Determine the (X, Y) coordinate at the center of the cell enclosing the given text.  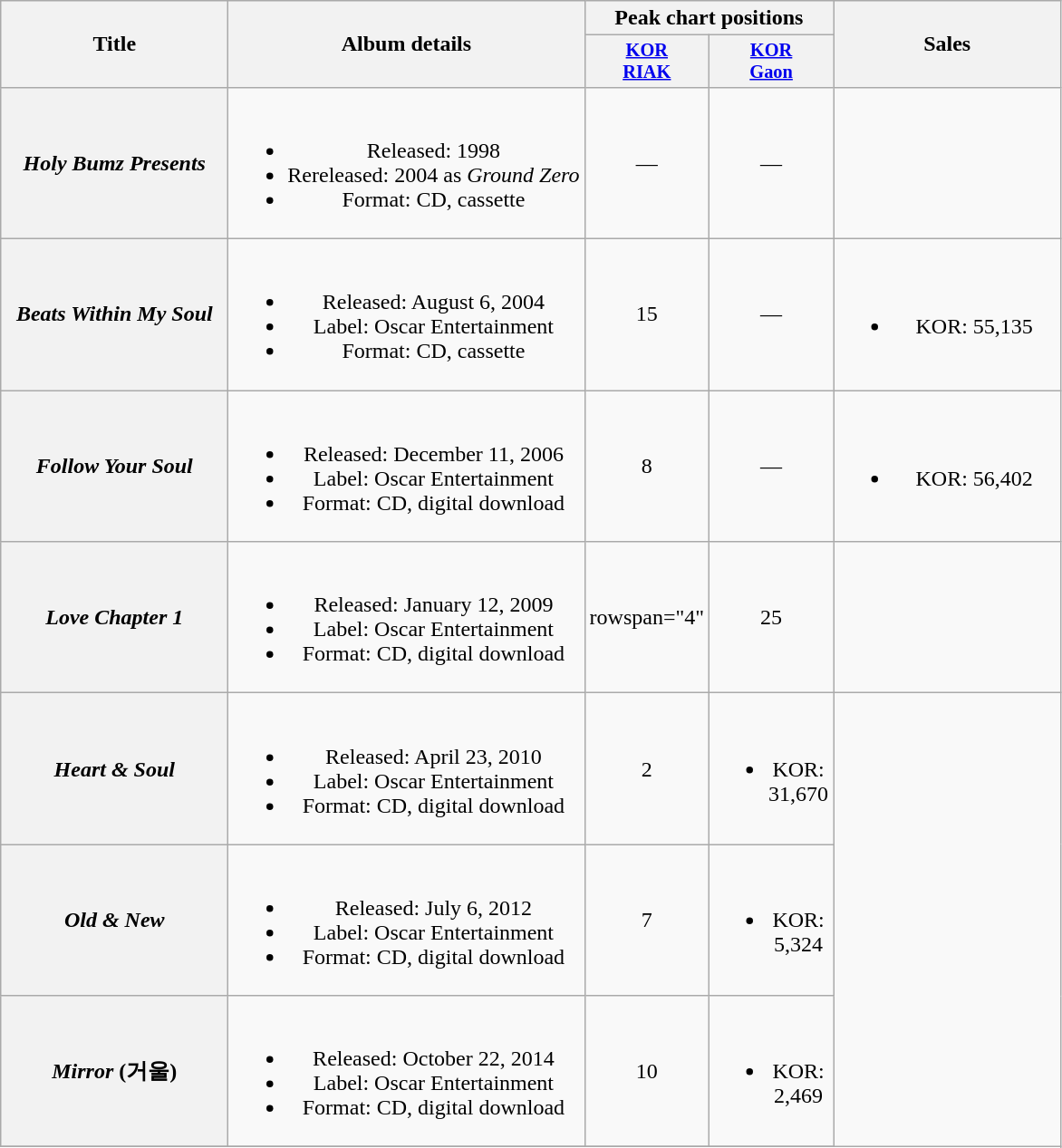
Peak chart positions (709, 18)
8 (647, 466)
25 (772, 618)
Love Chapter 1 (114, 618)
KOR: 56,402 (948, 466)
Sales (948, 44)
Beats Within My Soul (114, 315)
KOR: 31,670 (772, 768)
Mirror (거울) (114, 1071)
Released: October 22, 2014Label: Oscar EntertainmentFormat: CD, digital download (406, 1071)
Title (114, 44)
7 (647, 921)
KOR: 5,324 (772, 921)
Holy Bumz Presents (114, 163)
Released: December 11, 2006Label: Oscar EntertainmentFormat: CD, digital download (406, 466)
Heart & Soul (114, 768)
10 (647, 1071)
KORRIAK (647, 62)
15 (647, 315)
Released: August 6, 2004Label: Oscar EntertainmentFormat: CD, cassette (406, 315)
Released: July 6, 2012Label: Oscar EntertainmentFormat: CD, digital download (406, 921)
rowspan="4" (647, 618)
Follow Your Soul (114, 466)
Old & New (114, 921)
KOR: 55,135 (948, 315)
Released: April 23, 2010Label: Oscar EntertainmentFormat: CD, digital download (406, 768)
Released: 1998Rereleased: 2004 as Ground ZeroFormat: CD, cassette (406, 163)
2 (647, 768)
Released: January 12, 2009Label: Oscar EntertainmentFormat: CD, digital download (406, 618)
Album details (406, 44)
KOR: 2,469 (772, 1071)
KORGaon (772, 62)
